Determine the (x, y) coordinate at the center of the cell enclosing the given text.  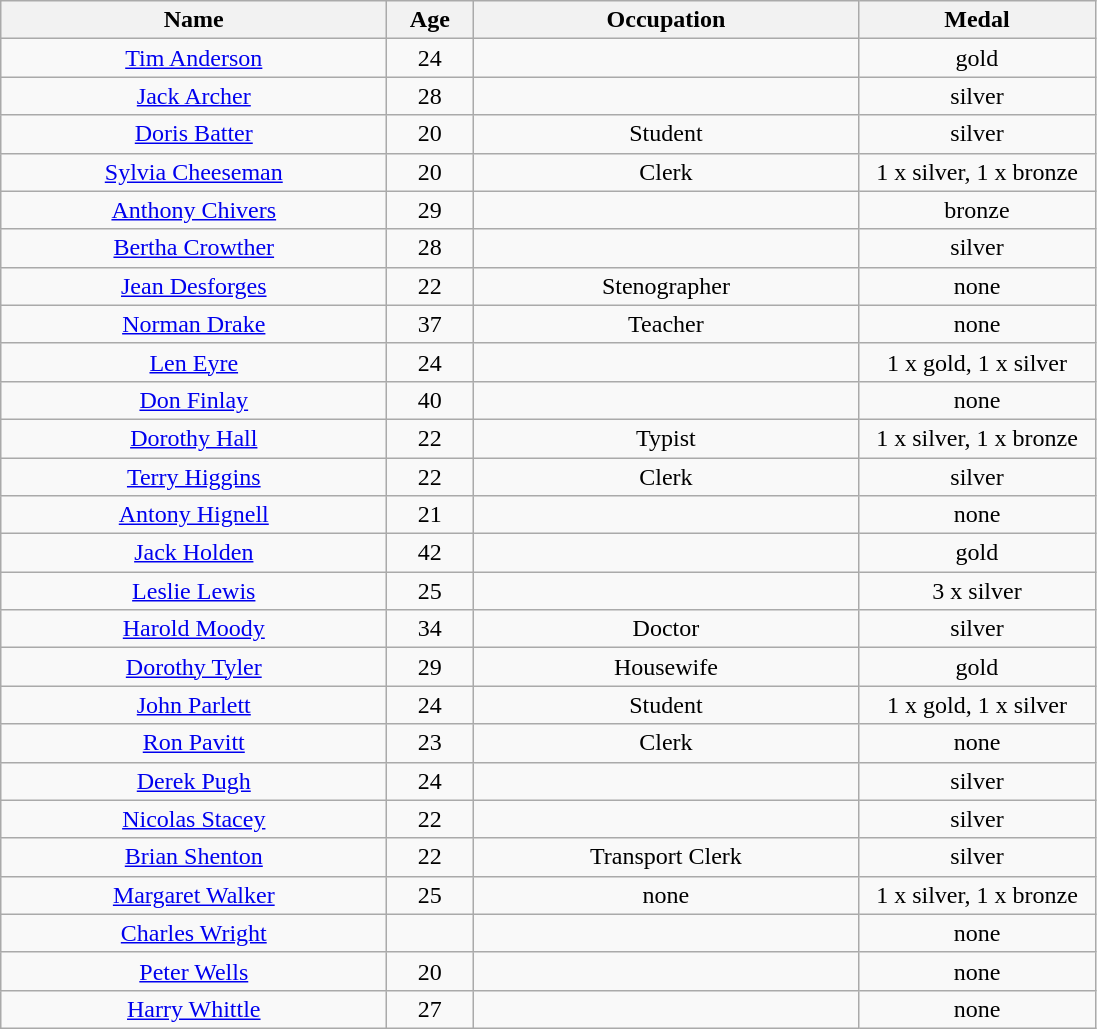
Stenographer (666, 286)
Leslie Lewis (194, 591)
Nicolas Stacey (194, 819)
Bertha Crowther (194, 248)
42 (430, 553)
Housewife (666, 667)
37 (430, 324)
Tim Anderson (194, 58)
Margaret Walker (194, 895)
Doris Batter (194, 134)
40 (430, 400)
Teacher (666, 324)
Age (430, 20)
Medal (977, 20)
34 (430, 629)
Harry Whittle (194, 1009)
Dorothy Hall (194, 438)
Terry Higgins (194, 477)
27 (430, 1009)
Sylvia Cheeseman (194, 172)
Norman Drake (194, 324)
23 (430, 743)
Jack Archer (194, 96)
Name (194, 20)
Jean Desforges (194, 286)
Occupation (666, 20)
Len Eyre (194, 362)
Antony Hignell (194, 515)
Peter Wells (194, 971)
Anthony Chivers (194, 210)
Transport Clerk (666, 857)
Ron Pavitt (194, 743)
Doctor (666, 629)
Brian Shenton (194, 857)
21 (430, 515)
John Parlett (194, 705)
Don Finlay (194, 400)
Charles Wright (194, 933)
bronze (977, 210)
Jack Holden (194, 553)
Derek Pugh (194, 781)
Dorothy Tyler (194, 667)
3 x silver (977, 591)
Harold Moody (194, 629)
Typist (666, 438)
